Identify which cell holds the provided text, then report its (X, Y) central coordinate. 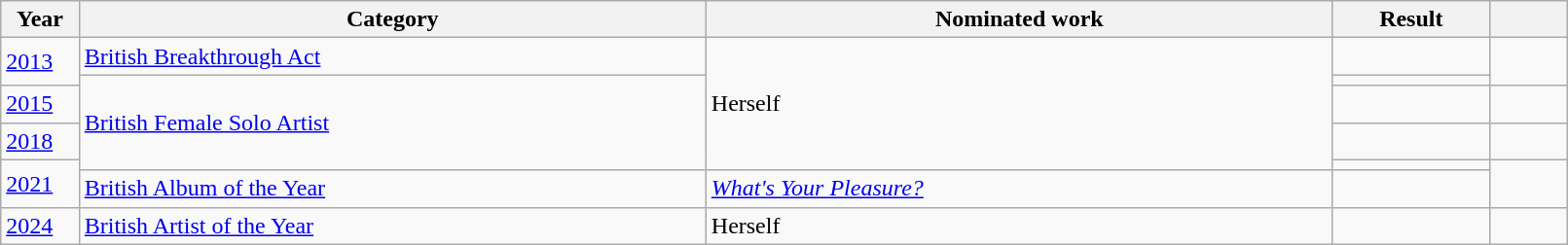
Nominated work (1019, 19)
What's Your Pleasure? (1019, 189)
2021 (40, 183)
2024 (40, 226)
Category (392, 19)
2013 (40, 62)
2018 (40, 141)
British Artist of the Year (392, 226)
British Female Solo Artist (392, 122)
British Breakthrough Act (392, 56)
Year (40, 19)
Result (1411, 19)
British Album of the Year (392, 189)
2015 (40, 104)
